Locate the cell with the specified text and output its (X, Y) center coordinate. 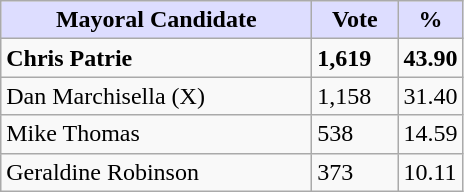
10.11 (430, 172)
1,619 (355, 58)
373 (355, 172)
Mayoral Candidate (156, 20)
43.90 (430, 58)
1,158 (355, 96)
Geraldine Robinson (156, 172)
Chris Patrie (156, 58)
Vote (355, 20)
31.40 (430, 96)
538 (355, 134)
14.59 (430, 134)
% (430, 20)
Dan Marchisella (X) (156, 96)
Mike Thomas (156, 134)
